Detect which cell encompasses the target text, then output its [X, Y] center coordinate. 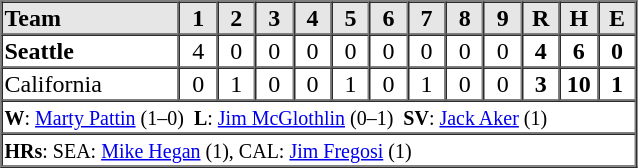
E [617, 18]
California [91, 84]
HRs: SEA: Mike Hegan (1), CAL: Jim Fregosi (1) [319, 150]
9 [503, 18]
5 [350, 18]
R [541, 18]
8 [465, 18]
10 [579, 84]
7 [427, 18]
2 [236, 18]
Seattle [91, 50]
Team [91, 18]
H [579, 18]
W: Marty Pattin (1–0) L: Jim McGlothlin (0–1) SV: Jack Aker (1) [319, 116]
